From the cell containing the given text, extract its center point as (X, Y) coordinate. 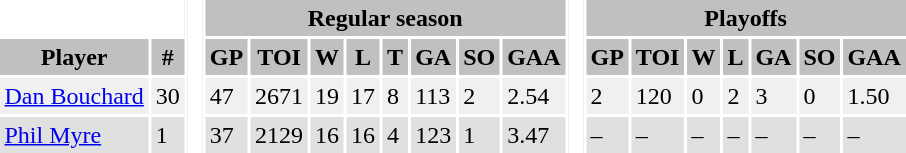
8 (396, 96)
1.50 (874, 96)
2129 (280, 135)
# (168, 57)
19 (328, 96)
3 (774, 96)
Player (74, 57)
Playoffs (746, 18)
120 (658, 96)
2671 (280, 96)
4 (396, 135)
2.54 (534, 96)
T (396, 57)
37 (226, 135)
Dan Bouchard (74, 96)
30 (168, 96)
47 (226, 96)
Regular season (385, 18)
3.47 (534, 135)
113 (434, 96)
Phil Myre (74, 135)
123 (434, 135)
17 (364, 96)
